Provide the [x, y] coordinate of the cell's center where the given text is located.  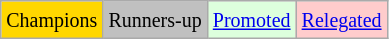
Champions [52, 20]
Runners-up [155, 20]
Promoted [252, 20]
Relegated [342, 20]
